Return (x, y) of the center of cell containing provided text 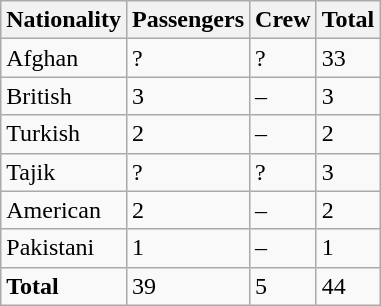
Afghan (64, 58)
Nationality (64, 20)
Passengers (188, 20)
Pakistani (64, 248)
44 (348, 286)
British (64, 96)
Crew (284, 20)
Tajik (64, 172)
Turkish (64, 134)
5 (284, 286)
American (64, 210)
39 (188, 286)
33 (348, 58)
